Find where the given text appears and provide that cell's center as (X, Y) coordinate. 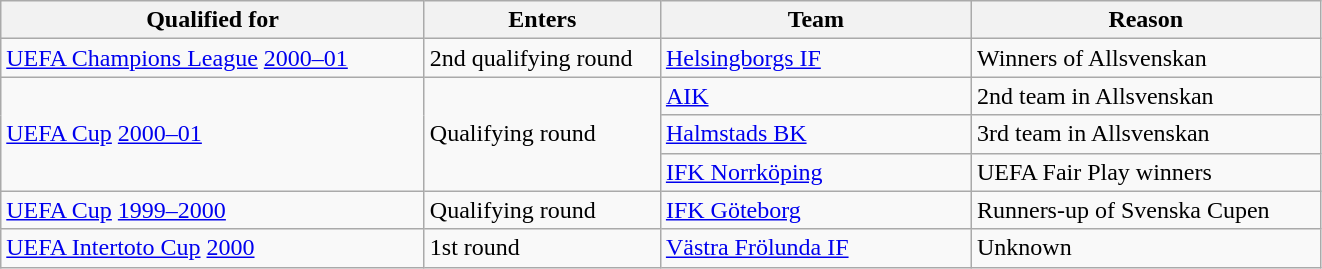
AIK (816, 96)
Runners-up of Svenska Cupen (1146, 210)
UEFA Fair Play winners (1146, 172)
2nd team in Allsvenskan (1146, 96)
1st round (542, 248)
IFK Norrköping (816, 172)
Halmstads BK (816, 134)
Västra Frölunda IF (816, 248)
3rd team in Allsvenskan (1146, 134)
Reason (1146, 20)
UEFA Intertoto Cup 2000 (213, 248)
Enters (542, 20)
Team (816, 20)
UEFA Champions League 2000–01 (213, 58)
Unknown (1146, 248)
Helsingborgs IF (816, 58)
Winners of Allsvenskan (1146, 58)
UEFA Cup 2000–01 (213, 134)
2nd qualifying round (542, 58)
UEFA Cup 1999–2000 (213, 210)
Qualified for (213, 20)
IFK Göteborg (816, 210)
